Scan for the cell matching the given text and deliver its [x, y] coordinate at center. 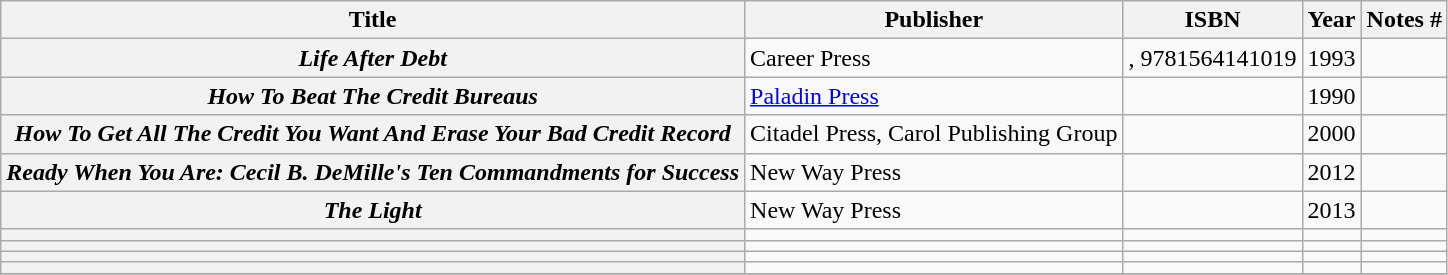
Paladin Press [934, 96]
Citadel Press, Carol Publishing Group [934, 134]
, 9781564141019 [1212, 58]
Title [373, 20]
Publisher [934, 20]
1993 [1332, 58]
2000 [1332, 134]
Notes # [1404, 20]
How To Beat The Credit Bureaus [373, 96]
1990 [1332, 96]
2012 [1332, 172]
How To Get All The Credit You Want And Erase Your Bad Credit Record [373, 134]
Career Press [934, 58]
Year [1332, 20]
Ready When You Are: Cecil B. DeMille's Ten Commandments for Success [373, 172]
Life After Debt [373, 58]
ISBN [1212, 20]
2013 [1332, 210]
The Light [373, 210]
